Identify which cell holds the provided text, then report its (X, Y) central coordinate. 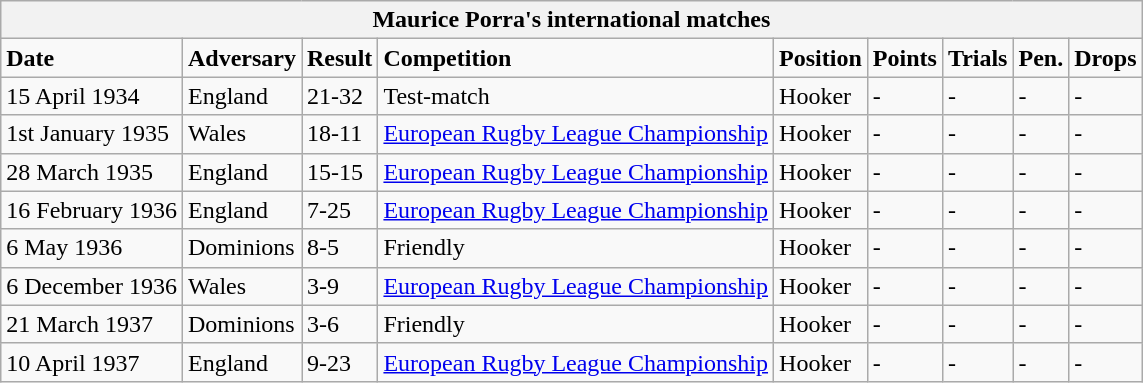
Pen. (1041, 58)
Competition (576, 58)
15 April 1934 (92, 96)
16 February 1936 (92, 210)
9-23 (340, 362)
8-5 (340, 248)
10 April 1937 (92, 362)
21 March 1937 (92, 324)
Position (821, 58)
1st January 1935 (92, 134)
Result (340, 58)
Maurice Porra's international matches (572, 20)
Points (904, 58)
6 May 1936 (92, 248)
Date (92, 58)
3-6 (340, 324)
Test-match (576, 96)
6 December 1936 (92, 286)
Adversary (242, 58)
Trials (978, 58)
28 March 1935 (92, 172)
18-11 (340, 134)
3-9 (340, 286)
Drops (1106, 58)
7-25 (340, 210)
15-15 (340, 172)
21-32 (340, 96)
